Identify which cell holds the provided text, then report its [x, y] central coordinate. 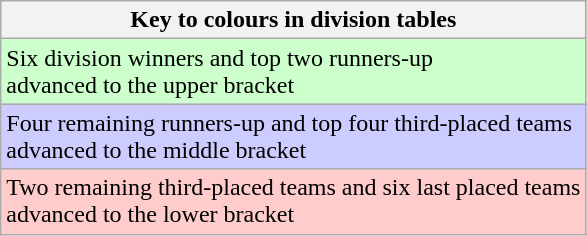
Two remaining third-placed teams and six last placed teamsadvanced to the lower bracket [294, 202]
Key to colours in division tables [294, 20]
Four remaining runners-up and top four third-placed teamsadvanced to the middle bracket [294, 136]
Six division winners and top two runners-upadvanced to the upper bracket [294, 72]
